Capture the cell that displays the provided text and extract its [x, y] central coordinate. 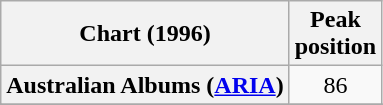
Chart (1996) [145, 34]
86 [335, 85]
Australian Albums (ARIA) [145, 85]
Peakposition [335, 34]
